Return (x, y) of the center of cell containing provided text 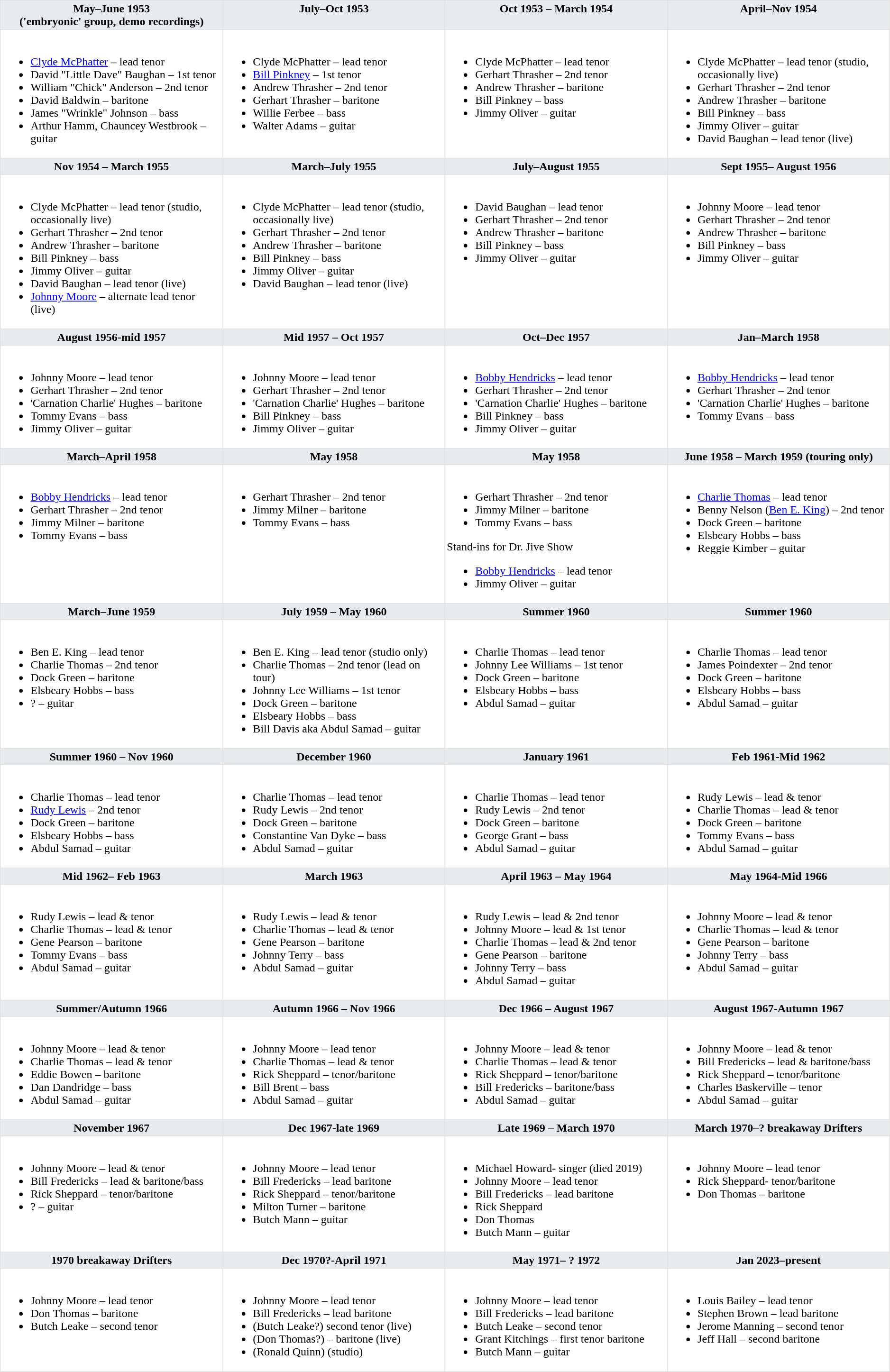
Johnny Moore – lead & tenorCharlie Thomas – lead & tenorGene Pearson – baritoneJohnny Terry – bassAbdul Samad – guitar (779, 942)
1970 breakaway Drifters (112, 1260)
July–Oct 1953 (334, 15)
Jan–March 1958 (779, 337)
Johnny Moore – lead tenorBill Fredericks – lead baritone(Butch Leake?) second tenor (live)(Don Thomas?) – baritone (live)(Ronald Quinn) (studio) (334, 1320)
Charlie Thomas – lead tenorJohnny Lee Williams – 1st tenorDock Green – baritoneElsbeary Hobbs – bassAbdul Samad – guitar (556, 684)
Johnny Moore – lead & tenorCharlie Thomas – lead & tenorRick Sheppard – tenor/baritoneBill Fredericks – baritone/bassAbdul Samad – guitar (556, 1068)
August 1967-Autumn 1967 (779, 1008)
Jan 2023–present (779, 1260)
August 1956-mid 1957 (112, 337)
March–July 1955 (334, 166)
David Baughan – lead tenorGerhart Thrasher – 2nd tenorAndrew Thrasher – baritoneBill Pinkney – bassJimmy Oliver – guitar (556, 252)
Clyde McPhatter – lead tenorGerhart Thrasher – 2nd tenorAndrew Thrasher – baritoneBill Pinkney – bassJimmy Oliver – guitar (556, 94)
March–June 1959 (112, 612)
July 1959 – May 1960 (334, 612)
Oct 1953 – March 1954 (556, 15)
Charlie Thomas – lead tenorJames Poindexter – 2nd tenorDock Green – baritoneElsbeary Hobbs – bassAbdul Samad – guitar (779, 684)
Dec 1967-late 1969 (334, 1128)
April 1963 – May 1964 (556, 876)
March–April 1958 (112, 457)
Late 1969 – March 1970 (556, 1128)
Bobby Hendricks – lead tenorGerhart Thrasher – 2nd tenor'Carnation Charlie' Hughes – baritoneTommy Evans – bass (779, 397)
Johnny Moore – lead tenorGerhart Thrasher – 2nd tenor'Carnation Charlie' Hughes – baritoneBill Pinkney – bassJimmy Oliver – guitar (334, 397)
May 1971– ? 1972 (556, 1260)
Johnny Moore – lead & tenorCharlie Thomas – lead & tenorEddie Bowen – baritoneDan Dandridge – bassAbdul Samad – guitar (112, 1068)
Rudy Lewis – lead & tenorCharlie Thomas – lead & tenorGene Pearson – baritoneJohnny Terry – bassAbdul Samad – guitar (334, 942)
May 1964-Mid 1966 (779, 876)
April–Nov 1954 (779, 15)
Nov 1954 – March 1955 (112, 166)
Gerhart Thrasher – 2nd tenorJimmy Milner – baritoneTommy Evans – bassStand-ins for Dr. Jive ShowBobby Hendricks – lead tenorJimmy Oliver – guitar (556, 534)
May–June 1953('embryonic' group, demo recordings) (112, 15)
November 1967 (112, 1128)
Ben E. King – lead tenorCharlie Thomas – 2nd tenorDock Green – baritoneElsbeary Hobbs – bass? – guitar (112, 684)
Johnny Moore – lead tenorGerhart Thrasher – 2nd tenor'Carnation Charlie' Hughes – baritoneTommy Evans – bassJimmy Oliver – guitar (112, 397)
Johnny Moore – lead tenorRick Sheppard- tenor/baritoneDon Thomas – baritone (779, 1194)
June 1958 – March 1959 (touring only) (779, 457)
Bobby Hendricks – lead tenorGerhart Thrasher – 2nd tenor'Carnation Charlie' Hughes – baritoneBill Pinkney – bassJimmy Oliver – guitar (556, 397)
Bobby Hendricks – lead tenorGerhart Thrasher – 2nd tenorJimmy Milner – baritoneTommy Evans – bass (112, 534)
Gerhart Thrasher – 2nd tenorJimmy Milner – baritoneTommy Evans – bass (334, 534)
Oct–Dec 1957 (556, 337)
July–August 1955 (556, 166)
Charlie Thomas – lead tenorRudy Lewis – 2nd tenorDock Green – baritoneElsbeary Hobbs – bassAbdul Samad – guitar (112, 816)
January 1961 (556, 757)
Louis Bailey – lead tenorStephen Brown – lead baritoneJerome Manning – second tenorJeff Hall – second baritone (779, 1320)
Clyde McPhatter – lead tenorBill Pinkney – 1st tenorAndrew Thrasher – 2nd tenorGerhart Thrasher – baritoneWillie Ferbee – bassWalter Adams – guitar (334, 94)
Johnny Moore – lead & tenorBill Fredericks – lead & baritone/bassRick Sheppard – tenor/baritoneCharles Baskerville – tenorAbdul Samad – guitar (779, 1068)
Dec 1966 – August 1967 (556, 1008)
Johnny Moore – lead tenorDon Thomas – baritoneButch Leake – second tenor (112, 1320)
Summer/Autumn 1966 (112, 1008)
Sept 1955– August 1956 (779, 166)
Feb 1961-Mid 1962 (779, 757)
Mid 1962– Feb 1963 (112, 876)
Dec 1970?-April 1971 (334, 1260)
Charlie Thomas – lead tenorBenny Nelson (Ben E. King) – 2nd tenorDock Green – baritoneElsbeary Hobbs – bassReggie Kimber – guitar (779, 534)
Johnny Moore – lead tenorBill Fredericks – lead baritoneButch Leake – second tenorGrant Kitchings – first tenor baritoneButch Mann – guitar (556, 1320)
Johnny Moore – lead tenorGerhart Thrasher – 2nd tenorAndrew Thrasher – baritoneBill Pinkney – bassJimmy Oliver – guitar (779, 252)
December 1960 (334, 757)
Charlie Thomas – lead tenorRudy Lewis – 2nd tenorDock Green – baritoneConstantine Van Dyke – bassAbdul Samad – guitar (334, 816)
Michael Howard- singer (died 2019)Johnny Moore – lead tenorBill Fredericks – lead baritoneRick SheppardDon ThomasButch Mann – guitar (556, 1194)
Johnny Moore – lead tenorBill Fredericks – lead baritoneRick Sheppard – tenor/baritoneMilton Turner – baritoneButch Mann – guitar (334, 1194)
March 1970–? breakaway Drifters (779, 1128)
Rudy Lewis – lead & tenorCharlie Thomas – lead & tenorGene Pearson – baritoneTommy Evans – bassAbdul Samad – guitar (112, 942)
Charlie Thomas – lead tenorRudy Lewis – 2nd tenorDock Green – baritoneGeorge Grant – bassAbdul Samad – guitar (556, 816)
Summer 1960 – Nov 1960 (112, 757)
Rudy Lewis – lead & tenorCharlie Thomas – lead & tenorDock Green – baritoneTommy Evans – bassAbdul Samad – guitar (779, 816)
Autumn 1966 – Nov 1966 (334, 1008)
Johnny Moore – lead & tenorBill Fredericks – lead & baritone/bassRick Sheppard – tenor/baritone? – guitar (112, 1194)
Mid 1957 – Oct 1957 (334, 337)
March 1963 (334, 876)
Johnny Moore – lead tenorCharlie Thomas – lead & tenorRick Sheppard – tenor/baritoneBill Brent – bassAbdul Samad – guitar (334, 1068)
